For the text-containing cell, return its midpoint in (X, Y) coordinate format. 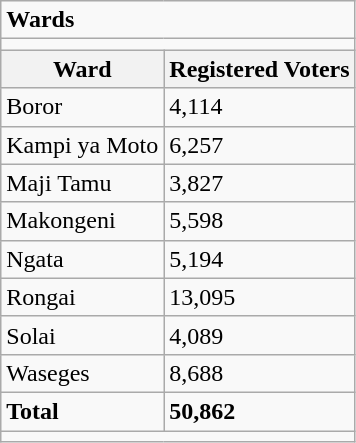
Boror (82, 107)
4,114 (260, 107)
Waseges (82, 373)
Solai (82, 335)
6,257 (260, 145)
Maji Tamu (82, 183)
Kampi ya Moto (82, 145)
4,089 (260, 335)
Registered Voters (260, 69)
Ward (82, 69)
50,862 (260, 411)
13,095 (260, 297)
8,688 (260, 373)
Total (82, 411)
Rongai (82, 297)
Ngata (82, 259)
Makongeni (82, 221)
5,598 (260, 221)
3,827 (260, 183)
Wards (178, 20)
5,194 (260, 259)
